Return (X, Y) of the center of cell containing provided text 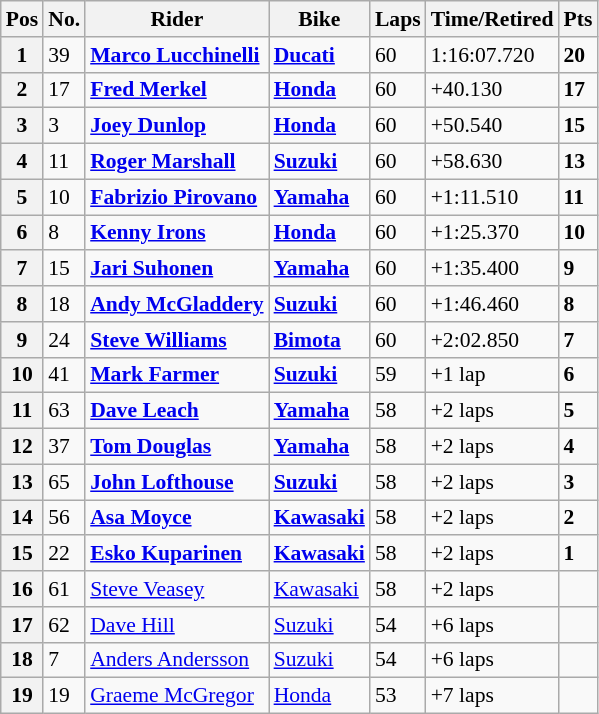
Rider (176, 19)
Kenny Irons (176, 233)
Ducati (320, 55)
1:16:07.720 (492, 55)
59 (398, 375)
12 (22, 447)
Graeme McGregor (176, 696)
Marco Lucchinelli (176, 55)
Pos (22, 19)
Fabrizio Pirovano (176, 197)
+58.630 (492, 162)
Dave Hill (176, 625)
14 (22, 518)
+7 laps (492, 696)
No. (64, 19)
Roger Marshall (176, 162)
16 (22, 589)
Laps (398, 19)
+40.130 (492, 90)
Asa Moyce (176, 518)
41 (64, 375)
37 (64, 447)
24 (64, 340)
Esko Kuparinen (176, 554)
53 (398, 696)
+50.540 (492, 126)
+2:02.850 (492, 340)
Tom Douglas (176, 447)
Bike (320, 19)
Joey Dunlop (176, 126)
+1:46.460 (492, 304)
Mark Farmer (176, 375)
+1:11.510 (492, 197)
20 (578, 55)
Steve Veasey (176, 589)
Pts (578, 19)
Steve Williams (176, 340)
65 (64, 482)
Anders Andersson (176, 660)
Dave Leach (176, 411)
61 (64, 589)
+1:25.370 (492, 233)
22 (64, 554)
Bimota (320, 340)
56 (64, 518)
John Lofthouse (176, 482)
62 (64, 625)
+1 lap (492, 375)
Jari Suhonen (176, 269)
Time/Retired (492, 19)
Fred Merkel (176, 90)
+1:35.400 (492, 269)
39 (64, 55)
63 (64, 411)
Andy McGladdery (176, 304)
